Return (x, y) of the center of cell containing provided text 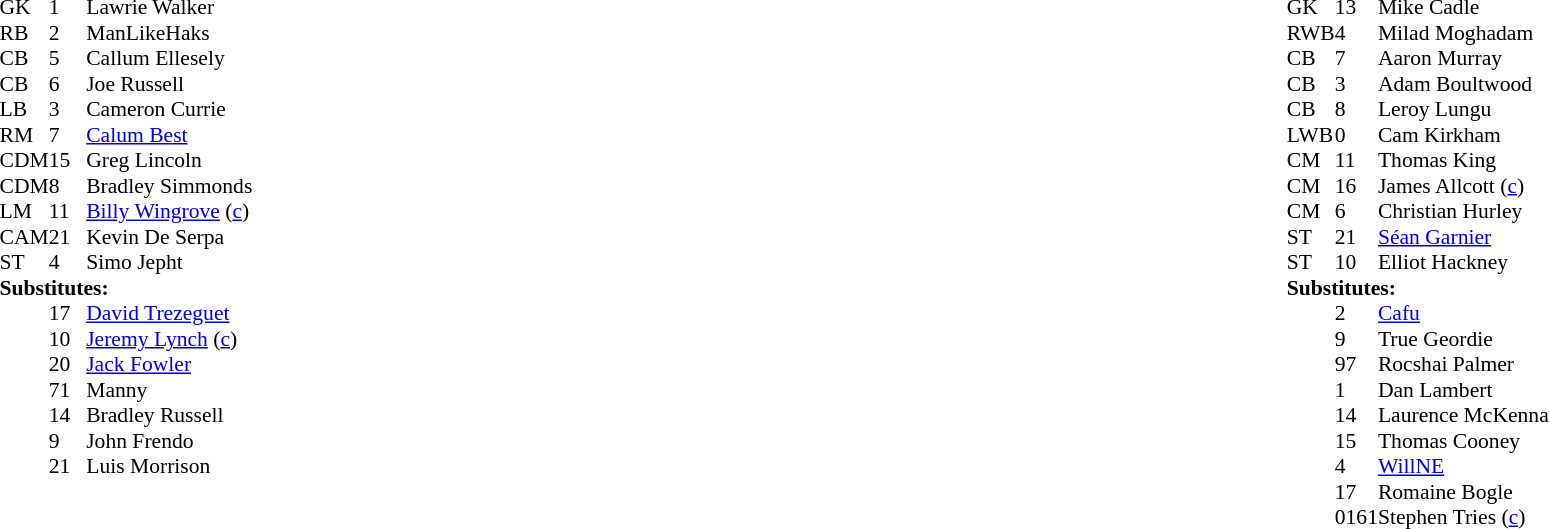
True Geordie (1464, 339)
Rocshai Palmer (1464, 365)
Bradley Russell (169, 415)
Jeremy Lynch (c) (169, 339)
0 (1356, 135)
LB (24, 109)
20 (68, 365)
16 (1356, 186)
Adam Boultwood (1464, 84)
LM (24, 211)
RB (24, 33)
Jack Fowler (169, 365)
Calum Best (169, 135)
Aaron Murray (1464, 59)
Thomas King (1464, 161)
John Frendo (169, 441)
Greg Lincoln (169, 161)
Thomas Cooney (1464, 441)
Christian Hurley (1464, 211)
Bradley Simmonds (169, 186)
Callum Ellesely (169, 59)
RM (24, 135)
RWB (1311, 33)
Elliot Hackney (1464, 263)
Laurence McKenna (1464, 415)
5 (68, 59)
Kevin De Serpa (169, 237)
71 (68, 390)
Luis Morrison (169, 467)
1 (1356, 390)
Leroy Lungu (1464, 109)
Cafu (1464, 313)
Séan Garnier (1464, 237)
Cam Kirkham (1464, 135)
Romaine Bogle (1464, 492)
97 (1356, 365)
Milad Moghadam (1464, 33)
CAM (24, 237)
WillNE (1464, 467)
James Allcott (c) (1464, 186)
LWB (1311, 135)
Dan Lambert (1464, 390)
Billy Wingrove (c) (169, 211)
ManLikeHaks (169, 33)
Simo Jepht (169, 263)
David Trezeguet (169, 313)
Cameron Currie (169, 109)
Manny (169, 390)
Joe Russell (169, 84)
